Provide the [X, Y] coordinate of the cell's center where the given text is located.  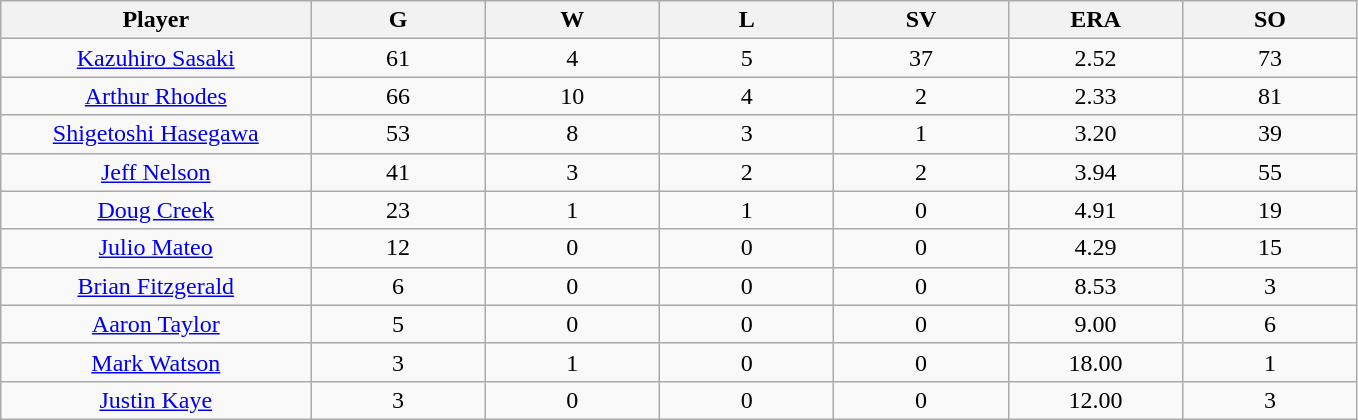
G [398, 20]
9.00 [1095, 324]
41 [398, 172]
W [572, 20]
Arthur Rhodes [156, 96]
Justin Kaye [156, 400]
23 [398, 210]
8.53 [1095, 286]
12.00 [1095, 400]
Mark Watson [156, 362]
3.94 [1095, 172]
2.33 [1095, 96]
Aaron Taylor [156, 324]
Brian Fitzgerald [156, 286]
10 [572, 96]
66 [398, 96]
19 [1270, 210]
L [747, 20]
2.52 [1095, 58]
Julio Mateo [156, 248]
61 [398, 58]
SO [1270, 20]
73 [1270, 58]
Kazuhiro Sasaki [156, 58]
15 [1270, 248]
53 [398, 134]
18.00 [1095, 362]
37 [921, 58]
3.20 [1095, 134]
4.29 [1095, 248]
Jeff Nelson [156, 172]
Player [156, 20]
Doug Creek [156, 210]
ERA [1095, 20]
12 [398, 248]
SV [921, 20]
81 [1270, 96]
8 [572, 134]
4.91 [1095, 210]
Shigetoshi Hasegawa [156, 134]
55 [1270, 172]
39 [1270, 134]
